Detect which cell encompasses the target text, then output its [X, Y] center coordinate. 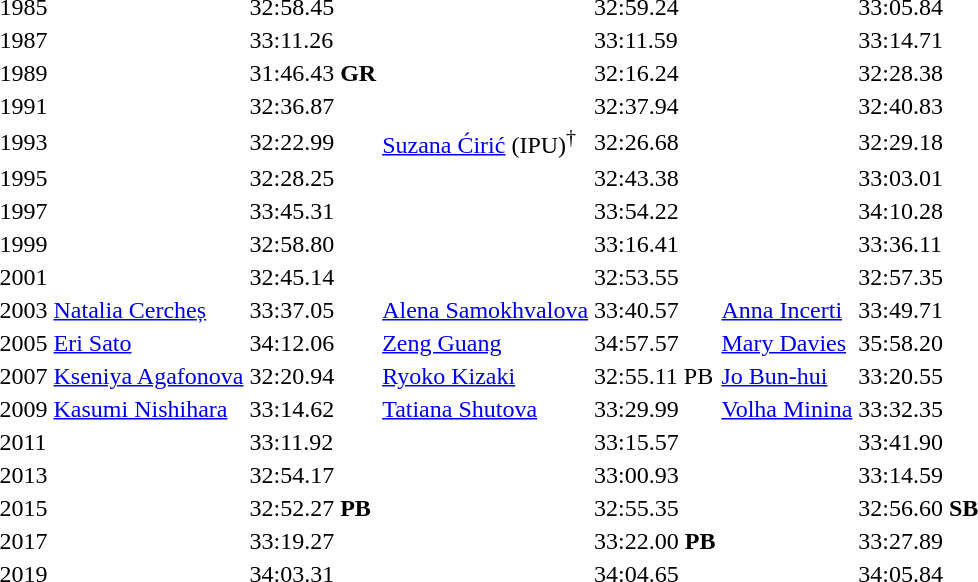
33:45.31 [313, 211]
33:54.22 [655, 211]
33:11.26 [313, 40]
32:45.14 [313, 277]
33:19.27 [313, 541]
32:28.25 [313, 178]
32:43.38 [655, 178]
32:54.17 [313, 475]
33:16.41 [655, 244]
32:16.24 [655, 73]
32:26.68 [655, 142]
32:22.99 [313, 142]
32:55.11 PB [655, 376]
Mary Davies [787, 343]
32:36.87 [313, 106]
32:55.35 [655, 508]
33:00.93 [655, 475]
Suzana Ćirić (IPU)† [486, 142]
34:12.06 [313, 343]
Jo Bun-hui [787, 376]
Natalia Cercheș [148, 310]
32:37.94 [655, 106]
33:22.00 PB [655, 541]
Kseniya Agafonova [148, 376]
Zeng Guang [486, 343]
Alena Samokhvalova [486, 310]
Ryoko Kizaki [486, 376]
34:57.57 [655, 343]
33:29.99 [655, 409]
Anna Incerti [787, 310]
33:40.57 [655, 310]
33:15.57 [655, 442]
32:52.27 PB [313, 508]
33:11.92 [313, 442]
32:53.55 [655, 277]
33:37.05 [313, 310]
32:20.94 [313, 376]
31:46.43 GR [313, 73]
Tatiana Shutova [486, 409]
32:58.80 [313, 244]
Volha Minina [787, 409]
Eri Sato [148, 343]
Kasumi Nishihara [148, 409]
33:14.62 [313, 409]
33:11.59 [655, 40]
